Detect which cell encompasses the target text, then output its [x, y] center coordinate. 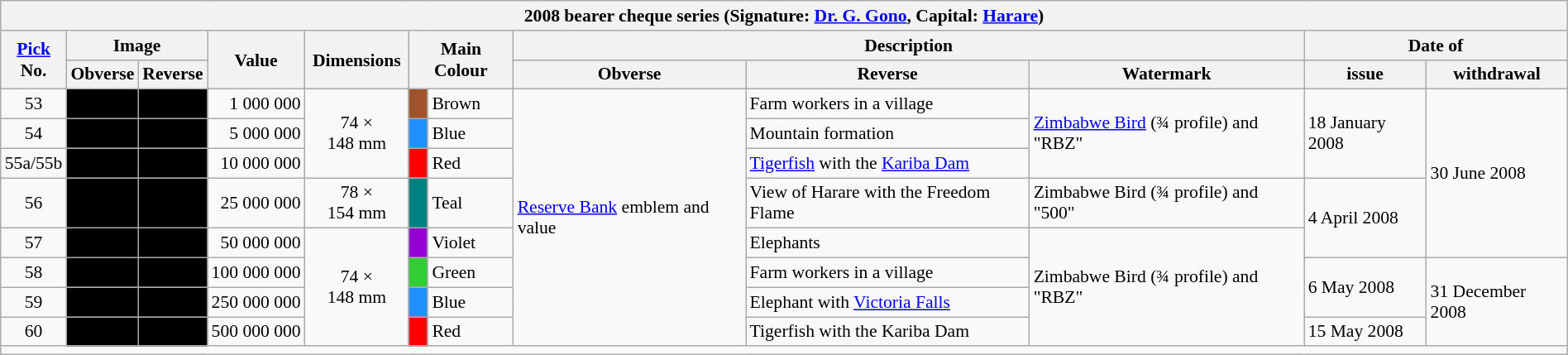
1 000 000 [256, 104]
31 December 2008 [1497, 303]
Brown [470, 104]
58 [34, 273]
Image [136, 46]
Elephants [888, 243]
Description [909, 46]
withdrawal [1497, 74]
59 [34, 302]
View of Harare with the Freedom Flame [888, 204]
PickNo. [34, 60]
500 000 000 [256, 332]
issue [1365, 74]
Value [256, 60]
Main Colour [461, 60]
60 [34, 332]
100 000 000 [256, 273]
6 May 2008 [1365, 288]
78 × 154 mm [357, 204]
250 000 000 [256, 302]
5 000 000 [256, 134]
Watermark [1167, 74]
2008 bearer cheque series (Signature: Dr. G. Gono, Capital: Harare) [784, 16]
Date of [1436, 46]
Dimensions [357, 60]
4 April 2008 [1365, 218]
55a/55b [34, 163]
Teal [470, 204]
Violet [470, 243]
Zimbabwe Bird (¾ profile) and "500" [1167, 204]
18 January 2008 [1365, 134]
Mountain formation [888, 134]
30 June 2008 [1497, 174]
56 [34, 204]
Elephant with Victoria Falls [888, 302]
53 [34, 104]
25 000 000 [256, 204]
15 May 2008 [1365, 332]
50 000 000 [256, 243]
Green [470, 273]
Reserve Bank emblem and value [630, 218]
57 [34, 243]
54 [34, 134]
10 000 000 [256, 163]
